Find where the given text appears and provide that cell's center as [X, Y] coordinate. 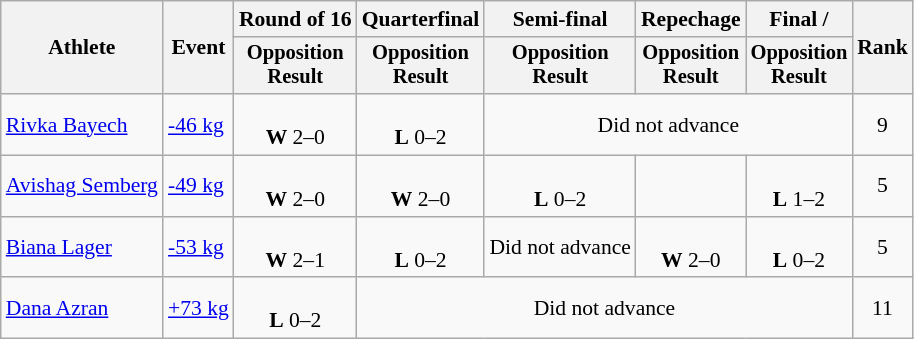
Final / [800, 19]
9 [882, 124]
Quarterfinal [421, 19]
-46 kg [198, 124]
L 1–2 [800, 186]
Rank [882, 48]
+73 kg [198, 308]
Semi-final [560, 19]
Dana Azran [82, 308]
Rivka Bayech [82, 124]
Athlete [82, 48]
Round of 16 [296, 19]
-49 kg [198, 186]
Biana Lager [82, 248]
-53 kg [198, 248]
Event [198, 48]
11 [882, 308]
W 2–1 [296, 248]
Repechage [691, 19]
Avishag Semberg [82, 186]
